Return [X, Y] of the center of cell containing provided text 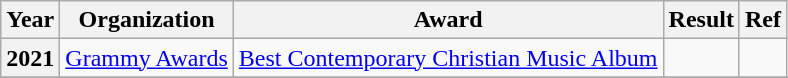
2021 [30, 58]
Award [448, 20]
Ref [762, 20]
Year [30, 20]
Grammy Awards [147, 58]
Organization [147, 20]
Best Contemporary Christian Music Album [448, 58]
Result [701, 20]
